Detect which cell encompasses the target text, then output its (x, y) center coordinate. 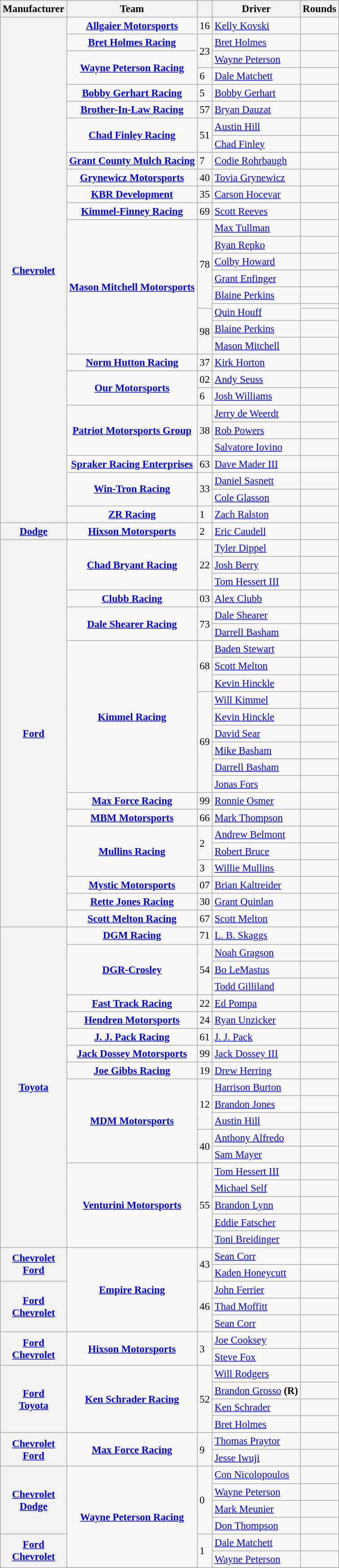
Thomas Praytor (256, 1441)
Hendren Motorsports (132, 1020)
Ronnie Osmer (256, 801)
Chevrolet Dodge (34, 1500)
Bret Holmes Racing (132, 43)
Rounds (319, 9)
Codie Rohrbaugh (256, 160)
Todd Gilliland (256, 986)
Driver (256, 9)
Anthony Alfredo (256, 1138)
Rette Jones Racing (132, 902)
Quin Houff (256, 312)
Josh Williams (256, 397)
51 (204, 135)
Noah Gragson (256, 953)
Andrew Belmont (256, 835)
07 (204, 885)
55 (204, 1205)
John Ferrier (256, 1290)
Willie Mullins (256, 868)
Joe Gibbs Racing (132, 1070)
MBM Motorsports (132, 818)
Andy Seuss (256, 380)
12 (204, 1105)
Thad Moffitt (256, 1307)
Dale Shearer Racing (132, 624)
Colby Howard (256, 262)
Manufacturer (34, 9)
Will Rodgers (256, 1374)
Rob Powers (256, 430)
Win-Tron Racing (132, 489)
Salvatore Iovino (256, 447)
Robert Bruce (256, 852)
Bryan Dauzat (256, 110)
Mullins Racing (132, 852)
Brandon Grosso (R) (256, 1391)
Toyota (34, 1087)
Venturini Motorsports (132, 1205)
37 (204, 363)
03 (204, 599)
Chad Bryant Racing (132, 565)
Brian Kaltreider (256, 885)
30 (204, 902)
Sam Mayer (256, 1155)
98 (204, 331)
67 (204, 919)
Fast Track Racing (132, 1003)
Mark Thompson (256, 818)
Drew Herring (256, 1070)
Jerry de Weerdt (256, 413)
Eric Caudell (256, 531)
71 (204, 936)
Josh Berry (256, 565)
J. J. Pack Racing (132, 1037)
Empire Racing (132, 1290)
66 (204, 818)
Our Motorsports (132, 388)
Don Thompson (256, 1525)
Zach Ralston (256, 515)
63 (204, 464)
L. B. Skaggs (256, 936)
Scott Melton Racing (132, 919)
Jesse Iwuji (256, 1458)
Steve Fox (256, 1357)
J. J. Pack (256, 1037)
KBR Development (132, 194)
Brother-In-Law Racing (132, 110)
Kelly Kovski (256, 26)
Brandon Lynn (256, 1205)
43 (204, 1264)
Ford (34, 733)
38 (204, 430)
Patriot Motorsports Group (132, 430)
Jonas Fors (256, 784)
Norm Hutton Racing (132, 363)
Kimmel Racing (132, 717)
Toni Breidinger (256, 1239)
Bo LeMastus (256, 970)
Michael Self (256, 1188)
Daniel Sasnett (256, 481)
73 (204, 624)
52 (204, 1399)
Con Nicolopoulos (256, 1475)
Dave Mader III (256, 464)
78 (204, 264)
Bobby Gerhart (256, 93)
Tovia Grynewicz (256, 178)
Harrison Burton (256, 1087)
46 (204, 1306)
Scott Reeves (256, 211)
24 (204, 1020)
Chad Finley Racing (132, 135)
35 (204, 194)
Brandon Jones (256, 1105)
Jack Dossey III (256, 1054)
16 (204, 26)
Ford Toyota (34, 1399)
David Sear (256, 733)
Chad Finley (256, 144)
57 (204, 110)
MDM Motorsports (132, 1121)
33 (204, 489)
Clubb Racing (132, 599)
Ed Pompa (256, 1003)
Cole Glasson (256, 498)
Will Kimmel (256, 700)
7 (204, 160)
Dodge (34, 531)
Chevrolet (34, 270)
23 (204, 51)
Eddie Fatscher (256, 1222)
Dale Shearer (256, 615)
Team (132, 9)
68 (204, 666)
DGR-Crosley (132, 969)
DGM Racing (132, 936)
Grynewicz Motorsports (132, 178)
5 (204, 93)
Tyler Dippel (256, 548)
Ryan Repko (256, 245)
Joe Cooksey (256, 1340)
ZR Racing (132, 515)
Jack Dossey Motorsports (132, 1054)
61 (204, 1037)
Mason Mitchell (256, 346)
Spraker Racing Enterprises (132, 464)
Ryan Unzicker (256, 1020)
Ken Schrader (256, 1408)
Mason Mitchell Motorsports (132, 287)
02 (204, 380)
0 (204, 1500)
Baden Stewart (256, 650)
Max Tullman (256, 228)
Kimmel-Finney Racing (132, 211)
19 (204, 1070)
Bobby Gerhart Racing (132, 93)
9 (204, 1450)
Mystic Motorsports (132, 885)
Allgaier Motorsports (132, 26)
Grant Enfinger (256, 278)
Grant Quinlan (256, 902)
Kirk Horton (256, 363)
Ken Schrader Racing (132, 1399)
54 (204, 969)
Kaden Honeycutt (256, 1273)
Mark Meunier (256, 1509)
Grant County Mulch Racing (132, 160)
Carson Hocevar (256, 194)
Alex Clubb (256, 599)
Mike Basham (256, 750)
